Find where the given text appears and provide that cell's center as (X, Y) coordinate. 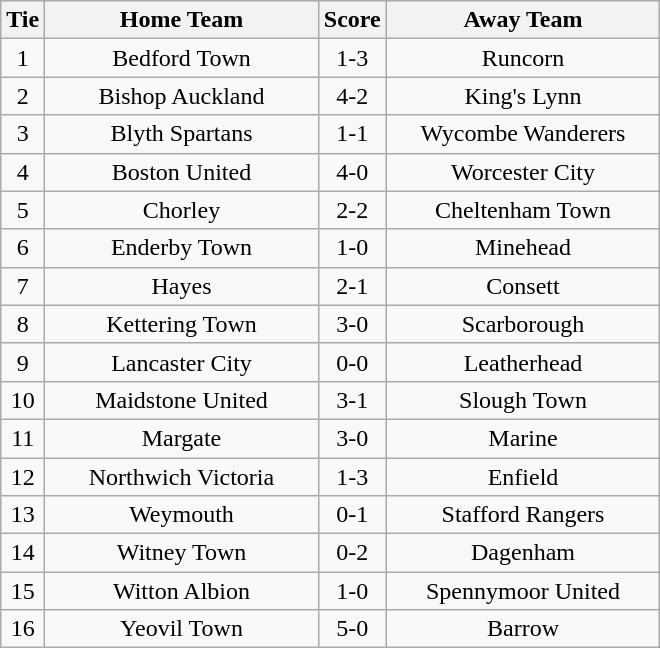
Lancaster City (182, 362)
5-0 (352, 629)
2 (23, 96)
4-0 (352, 172)
Scarborough (523, 324)
Blyth Spartans (182, 134)
Margate (182, 438)
7 (23, 286)
Marine (523, 438)
Score (352, 20)
Slough Town (523, 400)
Leatherhead (523, 362)
6 (23, 248)
Consett (523, 286)
Enfield (523, 477)
Kettering Town (182, 324)
13 (23, 515)
Enderby Town (182, 248)
Northwich Victoria (182, 477)
0-1 (352, 515)
Weymouth (182, 515)
9 (23, 362)
Maidstone United (182, 400)
5 (23, 210)
Runcorn (523, 58)
1-1 (352, 134)
12 (23, 477)
14 (23, 553)
Barrow (523, 629)
0-0 (352, 362)
Bedford Town (182, 58)
Tie (23, 20)
15 (23, 591)
Boston United (182, 172)
16 (23, 629)
Spennymoor United (523, 591)
4 (23, 172)
Hayes (182, 286)
Yeovil Town (182, 629)
Minehead (523, 248)
1 (23, 58)
11 (23, 438)
2-2 (352, 210)
Stafford Rangers (523, 515)
Worcester City (523, 172)
Bishop Auckland (182, 96)
Wycombe Wanderers (523, 134)
4-2 (352, 96)
Cheltenham Town (523, 210)
0-2 (352, 553)
Witney Town (182, 553)
3 (23, 134)
10 (23, 400)
King's Lynn (523, 96)
8 (23, 324)
Dagenham (523, 553)
Chorley (182, 210)
Away Team (523, 20)
2-1 (352, 286)
3-1 (352, 400)
Witton Albion (182, 591)
Home Team (182, 20)
